Pinpoint the cell where the given text exists, returning its [X, Y] midpoint coordinate. 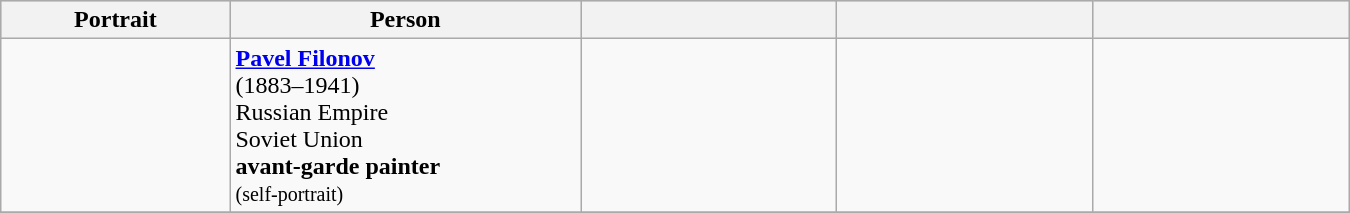
Portrait [116, 20]
Pavel Filonov (1883–1941)Russian EmpireSoviet Unionavant-garde painter (self-portrait) [406, 126]
Person [406, 20]
